Identify which cell holds the provided text, then report its (X, Y) central coordinate. 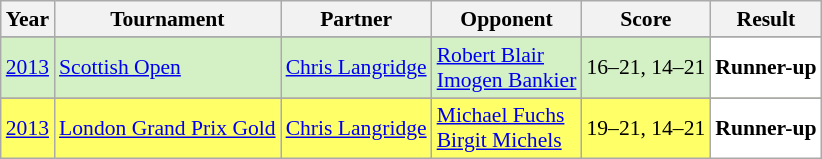
16–21, 14–21 (646, 68)
Michael Fuchs Birgit Michels (507, 128)
Robert Blair Imogen Bankier (507, 68)
Partner (356, 19)
London Grand Prix Gold (168, 128)
19–21, 14–21 (646, 128)
Score (646, 19)
Year (28, 19)
Result (766, 19)
Scottish Open (168, 68)
Opponent (507, 19)
Tournament (168, 19)
